For the text-containing cell, return its midpoint in [X, Y] coordinate format. 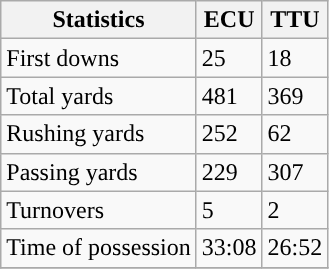
25 [229, 58]
Turnovers [99, 210]
TTU [295, 20]
481 [229, 96]
ECU [229, 20]
18 [295, 58]
307 [295, 172]
Statistics [99, 20]
252 [229, 134]
Passing yards [99, 172]
229 [229, 172]
Total yards [99, 96]
62 [295, 134]
Rushing yards [99, 134]
33:08 [229, 248]
5 [229, 210]
369 [295, 96]
Time of possession [99, 248]
2 [295, 210]
26:52 [295, 248]
First downs [99, 58]
